Return the (X, Y) coordinate for the center point of the cell that contains the specified text.  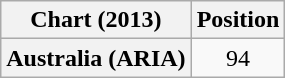
Chart (2013) (96, 20)
94 (238, 58)
Position (238, 20)
Australia (ARIA) (96, 58)
